Identify which cell holds the provided text, then report its [x, y] central coordinate. 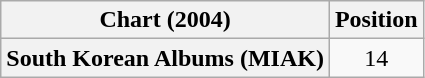
Chart (2004) [166, 20]
Position [376, 20]
South Korean Albums (MIAK) [166, 58]
14 [376, 58]
